Scan for the cell matching the given text and deliver its (x, y) coordinate at center. 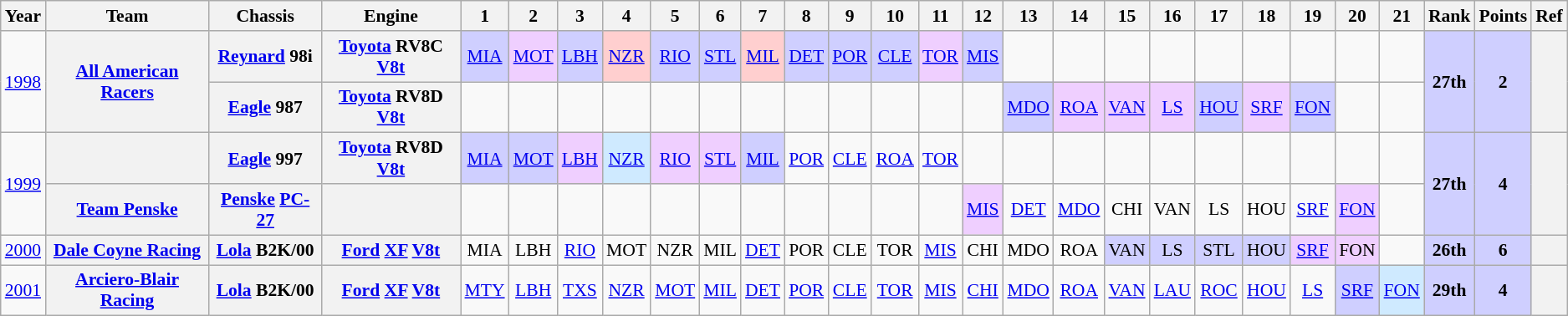
Eagle 997 (265, 159)
Team (127, 16)
Engine (391, 16)
Reynard 98i (265, 57)
Team Penske (127, 209)
3 (580, 16)
TXS (580, 291)
12 (983, 16)
Eagle 987 (265, 107)
Toyota RV8C V8t (391, 57)
8 (806, 16)
13 (1029, 16)
2001 (23, 291)
7 (763, 16)
1998 (23, 82)
2000 (23, 250)
All American Racers (127, 82)
26th (1450, 250)
19 (1313, 16)
Arciero-Blair Racing (127, 291)
15 (1126, 16)
Rank (1450, 16)
20 (1356, 16)
1 (485, 16)
Points (1503, 16)
Dale Coyne Racing (127, 250)
14 (1079, 16)
17 (1219, 16)
11 (940, 16)
ROC (1219, 291)
9 (850, 16)
10 (895, 16)
5 (675, 16)
Year (23, 16)
1999 (23, 184)
29th (1450, 291)
Penske PC-27 (265, 209)
MTY (485, 291)
18 (1266, 16)
Ref (1549, 16)
16 (1172, 16)
Chassis (265, 16)
LAU (1172, 291)
21 (1402, 16)
